Locate the cell with the specified text and output its (X, Y) center coordinate. 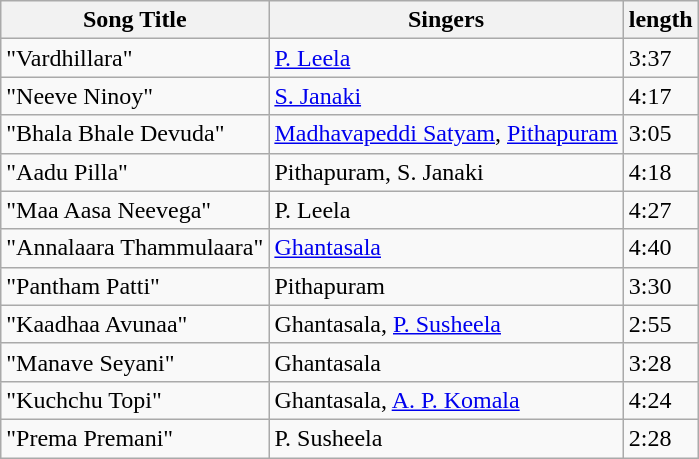
Pithapuram, S. Janaki (446, 172)
Pithapuram (446, 286)
2:55 (660, 324)
"Aadu Pilla" (135, 172)
4:24 (660, 400)
Ghantasala, P. Susheela (446, 324)
"Vardhillara" (135, 58)
4:17 (660, 96)
Song Title (135, 20)
"Neeve Ninoy" (135, 96)
"Kaadhaa Avunaa" (135, 324)
"Maa Aasa Neevega" (135, 210)
S. Janaki (446, 96)
3:28 (660, 362)
Madhavapeddi Satyam, Pithapuram (446, 134)
Ghantasala, A. P. Komala (446, 400)
4:27 (660, 210)
"Annalaara Thammulaara" (135, 248)
length (660, 20)
2:28 (660, 438)
"Bhala Bhale Devuda" (135, 134)
"Manave Seyani" (135, 362)
"Kuchchu Topi" (135, 400)
3:37 (660, 58)
4:18 (660, 172)
3:05 (660, 134)
P. Susheela (446, 438)
"Pantham Patti" (135, 286)
Singers (446, 20)
"Prema Premani" (135, 438)
3:30 (660, 286)
4:40 (660, 248)
